Return [X, Y] of the center of cell containing provided text 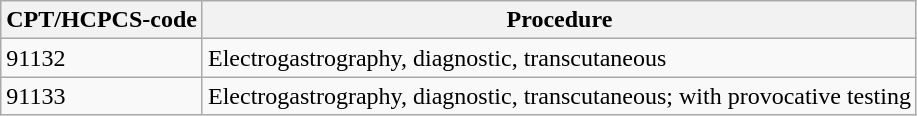
Electrogastrography, diagnostic, transcutaneous; with provocative testing [559, 96]
CPT/HCPCS-code [102, 20]
Procedure [559, 20]
91132 [102, 58]
Electrogastrography, diagnostic, transcutaneous [559, 58]
91133 [102, 96]
